Search for the cell housing the specified text and yield its [X, Y] center coordinate. 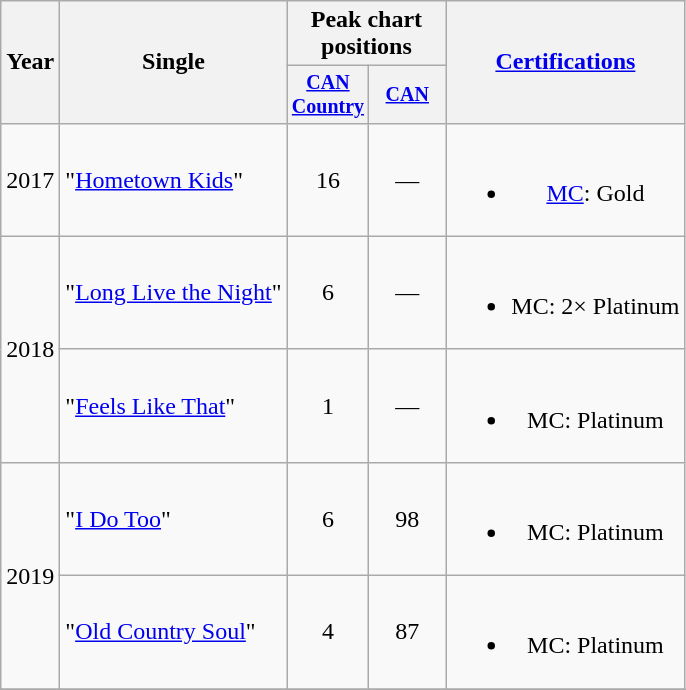
Single [174, 62]
"Long Live the Night" [174, 292]
87 [408, 632]
98 [408, 518]
4 [328, 632]
"Old Country Soul" [174, 632]
16 [328, 180]
1 [328, 406]
2018 [30, 349]
MC: Gold [566, 180]
"Hometown Kids" [174, 180]
MC: 2× Platinum [566, 292]
Year [30, 62]
Certifications [566, 62]
2017 [30, 180]
CAN Country [328, 94]
Peak chartpositions [366, 34]
CAN [408, 94]
2019 [30, 575]
"Feels Like That" [174, 406]
"I Do Too" [174, 518]
